Detect which cell encompasses the target text, then output its [x, y] center coordinate. 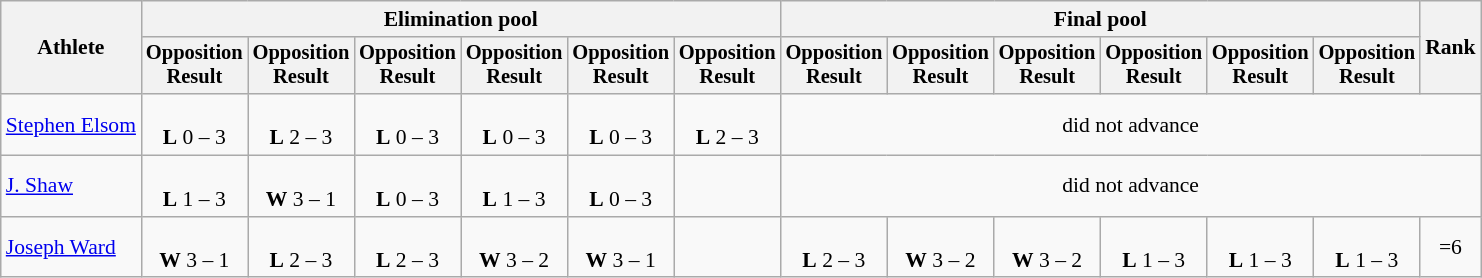
=6 [1450, 248]
J. Shaw [71, 186]
Athlete [71, 48]
Rank [1450, 48]
Stephen Elsom [71, 124]
Joseph Ward [71, 248]
Final pool [1101, 19]
Elimination pool [461, 19]
